From the cell containing the given text, extract its center point as [x, y] coordinate. 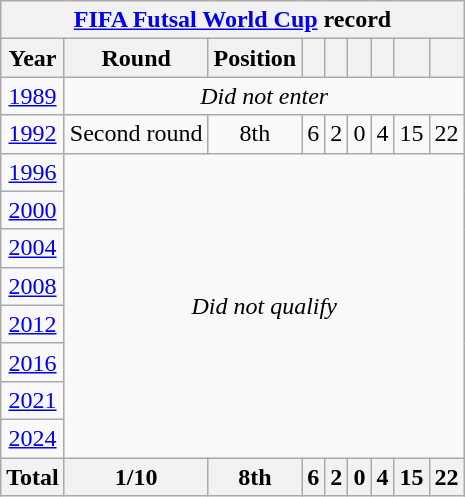
2008 [33, 286]
2004 [33, 248]
1996 [33, 172]
2016 [33, 362]
2021 [33, 400]
Position [255, 58]
Did not enter [264, 96]
Did not qualify [264, 305]
2012 [33, 324]
Second round [136, 134]
FIFA Futsal World Cup record [232, 20]
1/10 [136, 477]
2000 [33, 210]
Year [33, 58]
Round [136, 58]
1989 [33, 96]
1992 [33, 134]
Total [33, 477]
2024 [33, 438]
